Extract the [x, y] coordinate from the center of the cell holding the provided text.  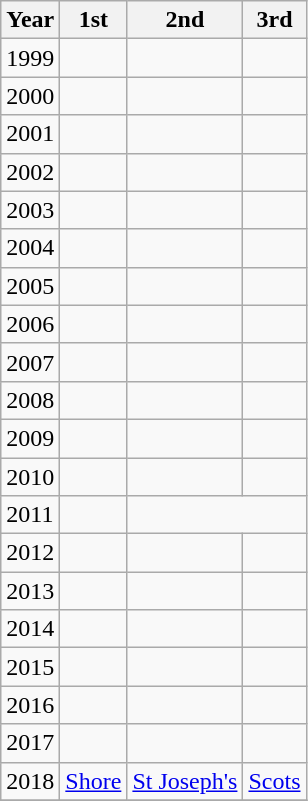
2010 [30, 477]
1999 [30, 58]
Year [30, 20]
2016 [30, 705]
3rd [274, 20]
2003 [30, 210]
2006 [30, 324]
2004 [30, 248]
2017 [30, 743]
2015 [30, 667]
2nd [185, 20]
Shore [94, 781]
2018 [30, 781]
2012 [30, 553]
1st [94, 20]
2005 [30, 286]
Scots [274, 781]
2014 [30, 629]
2000 [30, 96]
2007 [30, 362]
2013 [30, 591]
St Joseph's [185, 781]
2001 [30, 134]
2002 [30, 172]
2008 [30, 400]
2011 [30, 515]
2009 [30, 438]
